Provide the (X, Y) coordinate of the cell's center where the given text is located.  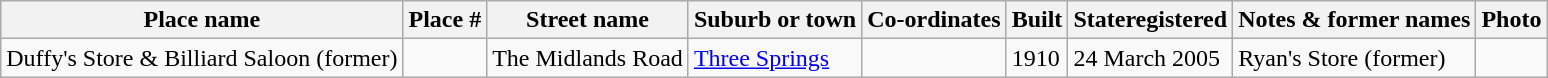
Duffy's Store & Billiard Saloon (former) (202, 58)
Photo (1512, 20)
Street name (588, 20)
Ryan's Store (former) (1354, 58)
Place name (202, 20)
Stateregistered (1150, 20)
Co-ordinates (934, 20)
Notes & former names (1354, 20)
Three Springs (774, 58)
1910 (1037, 58)
24 March 2005 (1150, 58)
Place # (445, 20)
Built (1037, 20)
The Midlands Road (588, 58)
Suburb or town (774, 20)
